Output the (x, y) coordinate of the center of the cell containing the given text.  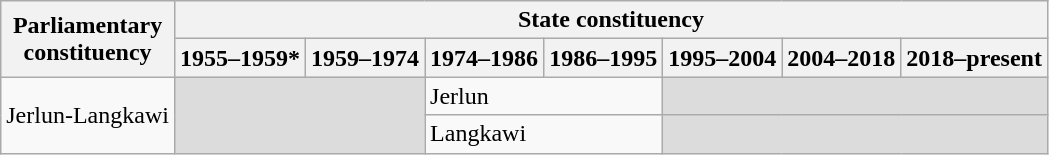
1995–2004 (722, 58)
2004–2018 (842, 58)
2018–present (974, 58)
1986–1995 (604, 58)
Jerlun (544, 96)
1959–1974 (364, 58)
Parliamentaryconstituency (88, 39)
Langkawi (544, 134)
Jerlun-Langkawi (88, 115)
1955–1959* (240, 58)
State constituency (610, 20)
1974–1986 (484, 58)
